Search for the cell housing the specified text and yield its [x, y] center coordinate. 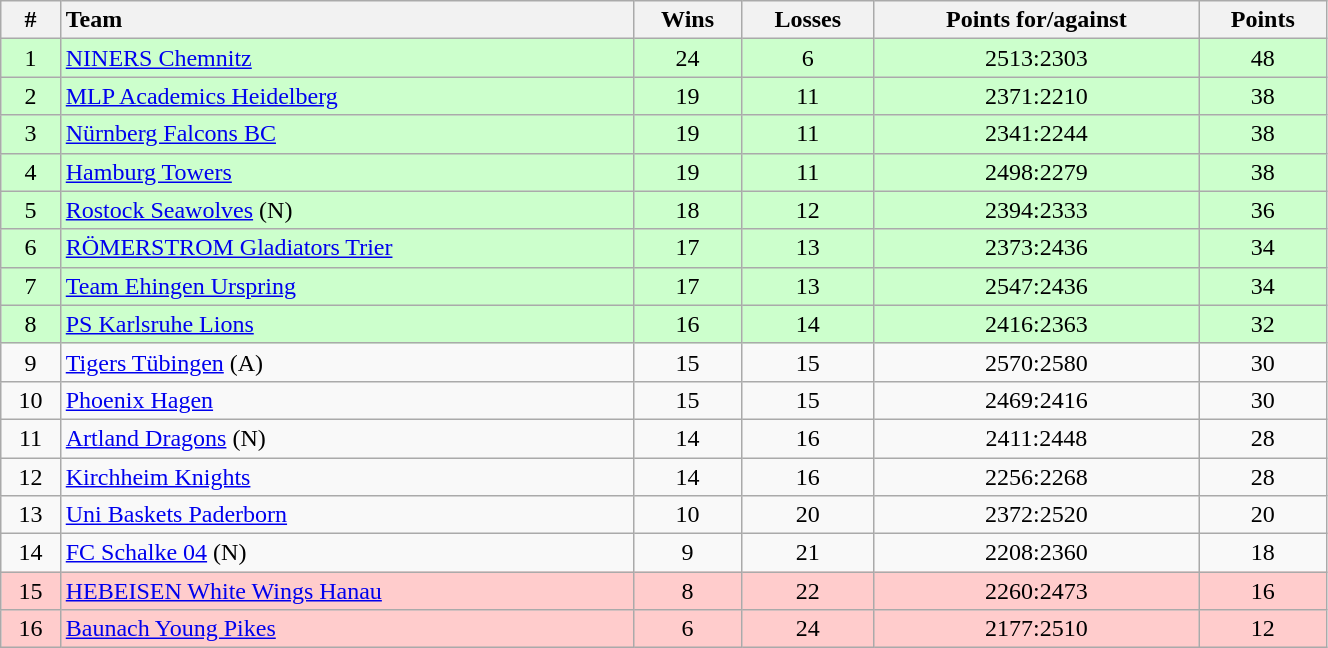
2411:2448 [1036, 438]
Nürnberg Falcons BC [346, 134]
Team [346, 20]
22 [808, 591]
RÖMERSTROM Gladiators Trier [346, 248]
Uni Baskets Paderborn [346, 515]
2373:2436 [1036, 248]
Wins [688, 20]
2570:2580 [1036, 362]
7 [30, 286]
3 [30, 134]
Rostock Seawolves (N) [346, 210]
2256:2268 [1036, 477]
2469:2416 [1036, 400]
Baunach Young Pikes [346, 629]
2 [30, 96]
36 [1262, 210]
Losses [808, 20]
Tigers Tübingen (A) [346, 362]
4 [30, 172]
# [30, 20]
MLP Academics Heidelberg [346, 96]
NINERS Chemnitz [346, 58]
Kirchheim Knights [346, 477]
21 [808, 553]
2547:2436 [1036, 286]
2394:2333 [1036, 210]
Phoenix Hagen [346, 400]
2498:2279 [1036, 172]
2371:2210 [1036, 96]
Team Ehingen Urspring [346, 286]
5 [30, 210]
Hamburg Towers [346, 172]
Points [1262, 20]
Artland Dragons (N) [346, 438]
2260:2473 [1036, 591]
2416:2363 [1036, 324]
2177:2510 [1036, 629]
1 [30, 58]
32 [1262, 324]
2208:2360 [1036, 553]
PS Karlsruhe Lions [346, 324]
2513:2303 [1036, 58]
HEBEISEN White Wings Hanau [346, 591]
48 [1262, 58]
FC Schalke 04 (N) [346, 553]
2372:2520 [1036, 515]
2341:2244 [1036, 134]
Points for/against [1036, 20]
